Search for the cell housing the specified text and yield its [X, Y] center coordinate. 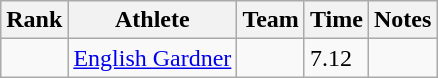
Team [271, 20]
7.12 [336, 58]
Notes [402, 20]
Athlete [152, 20]
Time [336, 20]
Rank [34, 20]
English Gardner [152, 58]
